Extract the [x, y] coordinate from the center of the cell holding the provided text.  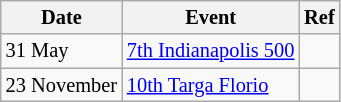
7th Indianapolis 500 [210, 51]
23 November [62, 85]
10th Targa Florio [210, 85]
Event [210, 17]
Date [62, 17]
Ref [319, 17]
31 May [62, 51]
